Pinpoint the cell where the given text exists, returning its (x, y) midpoint coordinate. 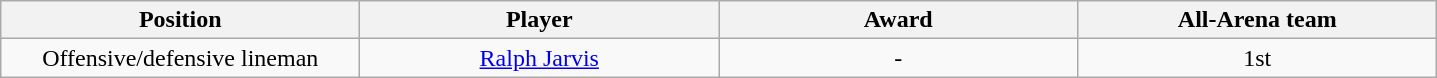
Offensive/defensive lineman (180, 58)
1st (1258, 58)
All-Arena team (1258, 20)
- (898, 58)
Award (898, 20)
Position (180, 20)
Player (540, 20)
Ralph Jarvis (540, 58)
